Return (X, Y) of the center of cell containing provided text 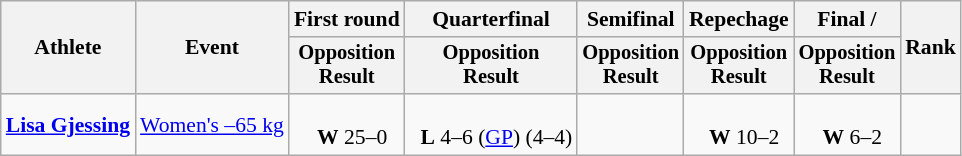
W 6–2 (848, 124)
Semifinal (630, 19)
Repechage (739, 19)
Women's –65 kg (212, 124)
Lisa Gjessing (68, 124)
Final / (848, 19)
W 25–0 (347, 124)
Athlete (68, 48)
Rank (930, 48)
Event (212, 48)
Quarterfinal (492, 19)
First round (347, 19)
L 4–6 (GP) (4–4) (492, 124)
W 10–2 (739, 124)
